Detect which cell encompasses the target text, then output its (x, y) center coordinate. 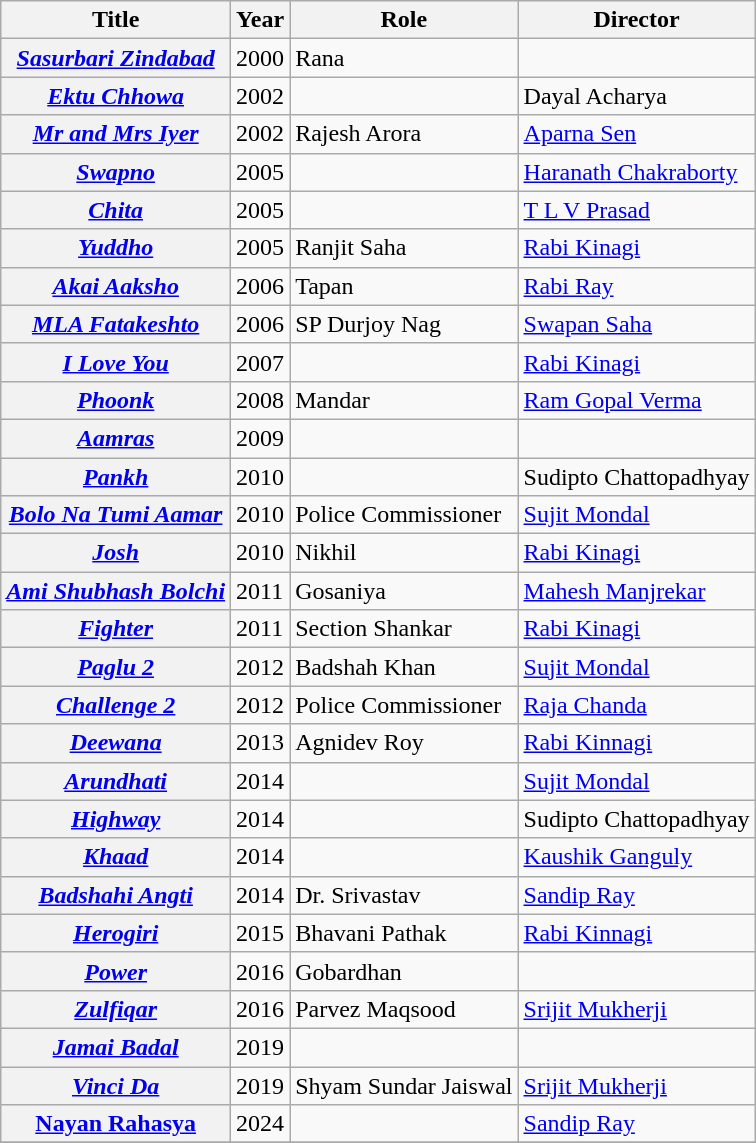
Aparna Sen (636, 134)
Rana (404, 58)
Deewana (116, 743)
Vinci Da (116, 1085)
Rajesh Arora (404, 134)
T L V Prasad (636, 210)
Agnidev Roy (404, 743)
Challenge 2 (116, 705)
Raja Chanda (636, 705)
2008 (260, 400)
Shyam Sundar Jaiswal (404, 1085)
Section Shankar (404, 629)
Josh (116, 553)
Rabi Ray (636, 286)
I Love You (116, 362)
Herogiri (116, 933)
Akai Aaksho (116, 286)
Mandar (404, 400)
2000 (260, 58)
Zulfiqar (116, 1009)
MLA Fatakeshto (116, 324)
Khaad (116, 857)
Jamai Badal (116, 1047)
Power (116, 971)
Sasurbari Zindabad (116, 58)
Gosaniya (404, 591)
2024 (260, 1124)
Aamras (116, 438)
Ranjit Saha (404, 248)
Mahesh Manjrekar (636, 591)
Mr and Mrs Iyer (116, 134)
Chita (116, 210)
Badshah Khan (404, 667)
Dayal Acharya (636, 96)
Arundhati (116, 781)
Gobardhan (404, 971)
Swapan Saha (636, 324)
Haranath Chakraborty (636, 172)
Badshahi Angti (116, 895)
Bhavani Pathak (404, 933)
Nayan Rahasya (116, 1124)
Phoonk (116, 400)
Title (116, 20)
Year (260, 20)
Parvez Maqsood (404, 1009)
Kaushik Ganguly (636, 857)
Ami Shubhash Bolchi (116, 591)
Tapan (404, 286)
Ektu Chhowa (116, 96)
2015 (260, 933)
Ram Gopal Verma (636, 400)
Bolo Na Tumi Aamar (116, 515)
Nikhil (404, 553)
Role (404, 20)
Swapno (116, 172)
Paglu 2 (116, 667)
2009 (260, 438)
Highway (116, 819)
Fighter (116, 629)
Yuddho (116, 248)
Dr. Srivastav (404, 895)
2013 (260, 743)
2007 (260, 362)
SP Durjoy Nag (404, 324)
Director (636, 20)
Pankh (116, 477)
